Search for the cell housing the specified text and yield its [X, Y] center coordinate. 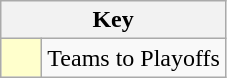
Key [114, 20]
Teams to Playoffs [134, 58]
